From the cell containing the given text, extract its center point as (X, Y) coordinate. 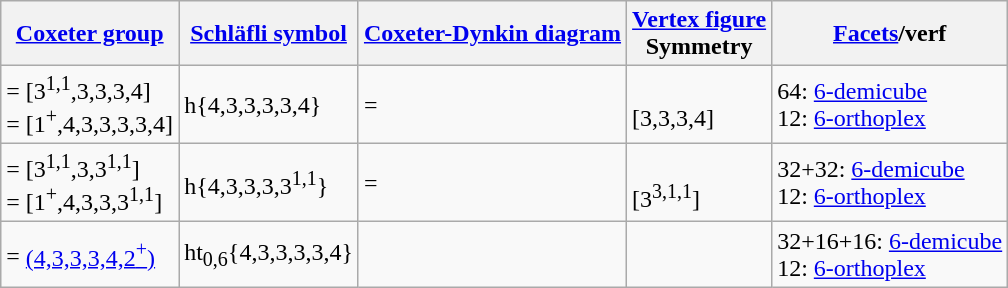
= (4,3,3,3,4,2+) (90, 254)
Coxeter group (90, 34)
h{4,3,3,3,31,1} (269, 183)
= [31,1,3,31,1]= [1+,4,3,3,31,1] (90, 183)
Schläfli symbol (269, 34)
= [31,1,3,3,3,4]= [1+,4,3,3,3,3,4] (90, 105)
h{4,3,3,3,3,4} (269, 105)
32+32: 6-demicube12: 6-orthoplex (890, 183)
64: 6-demicube12: 6-orthoplex (890, 105)
32+16+16: 6-demicube12: 6-orthoplex (890, 254)
ht0,6{4,3,3,3,3,4} (269, 254)
Coxeter-Dynkin diagram (492, 34)
Vertex figureSymmetry (700, 34)
Facets/verf (890, 34)
[3,3,3,4] (700, 105)
[33,1,1] (700, 183)
